Return the (x, y) coordinate for the center point of the cell that contains the specified text.  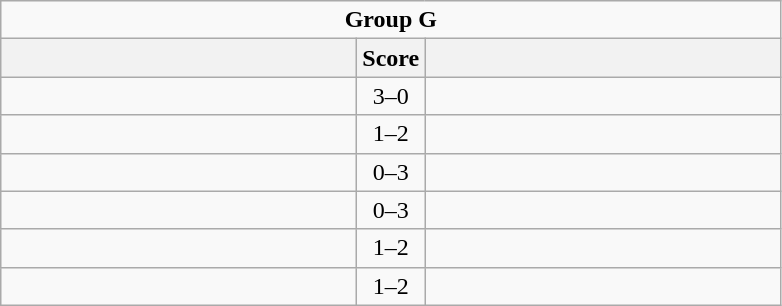
Group G (391, 20)
3–0 (391, 96)
Score (391, 58)
